Provide the [x, y] coordinate of the cell's center where the given text is located.  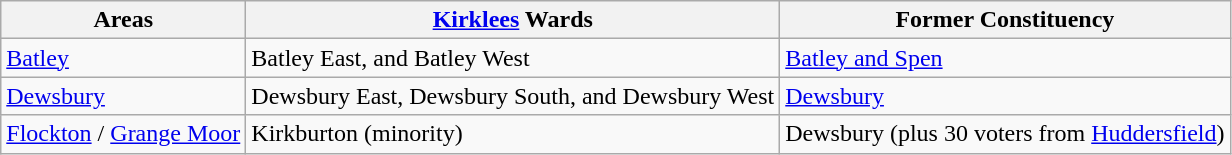
Flockton / Grange Moor [124, 134]
Former Constituency [1005, 20]
Batley [124, 58]
Batley East, and Batley West [513, 58]
Kirklees Wards [513, 20]
Kirkburton (minority) [513, 134]
Areas [124, 20]
Dewsbury (plus 30 voters from Huddersfield) [1005, 134]
Batley and Spen [1005, 58]
Dewsbury East, Dewsbury South, and Dewsbury West [513, 96]
